From the cell containing the given text, extract its center point as (x, y) coordinate. 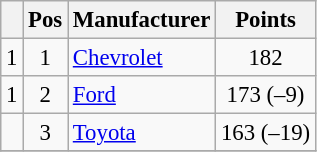
Points (266, 20)
Ford (142, 95)
Manufacturer (142, 20)
2 (46, 95)
Pos (46, 20)
Chevrolet (142, 58)
3 (46, 133)
Toyota (142, 133)
182 (266, 58)
173 (–9) (266, 95)
163 (–19) (266, 133)
